Provide the (x, y) coordinate of the cell's center where the given text is located.  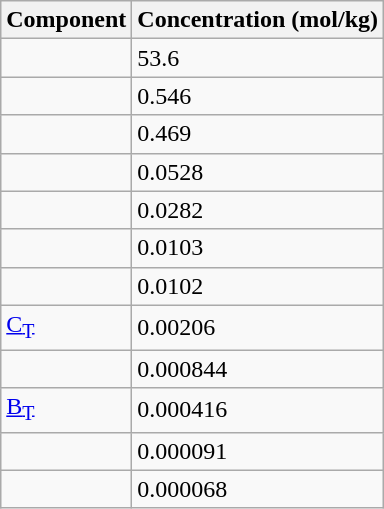
Component (66, 20)
0.0528 (258, 172)
0.000091 (258, 451)
0.546 (258, 96)
53.6 (258, 58)
0.000416 (258, 410)
0.000844 (258, 369)
0.469 (258, 134)
0.0102 (258, 286)
BT (66, 410)
0.000068 (258, 489)
0.0103 (258, 248)
Concentration (mol/kg) (258, 20)
0.0282 (258, 210)
CT (66, 327)
0.00206 (258, 327)
